Scan for the cell matching the given text and deliver its (x, y) coordinate at center. 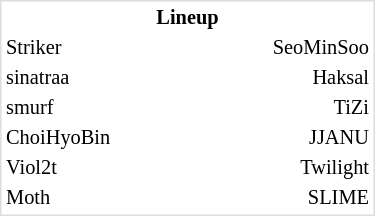
smurf (64, 108)
ChoiHyoBin (64, 138)
TiZi (310, 108)
Lineup (188, 18)
Twilight (310, 168)
JJANU (310, 138)
Moth (64, 198)
SeoMinSoo (310, 48)
Viol2t (64, 168)
Striker (64, 48)
SLIME (310, 198)
sinatraa (64, 78)
Haksal (310, 78)
